Search for the cell housing the specified text and yield its [x, y] center coordinate. 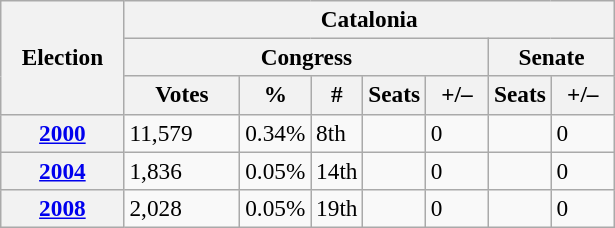
8th [337, 133]
Congress [306, 57]
11,579 [182, 133]
14th [337, 170]
% [276, 95]
# [337, 95]
1,836 [182, 170]
2,028 [182, 208]
2004 [62, 170]
2008 [62, 208]
Votes [182, 95]
0.34% [276, 133]
Election [62, 56]
Catalonia [369, 19]
2000 [62, 133]
19th [337, 208]
Senate [552, 57]
